Search for the cell housing the specified text and yield its (X, Y) center coordinate. 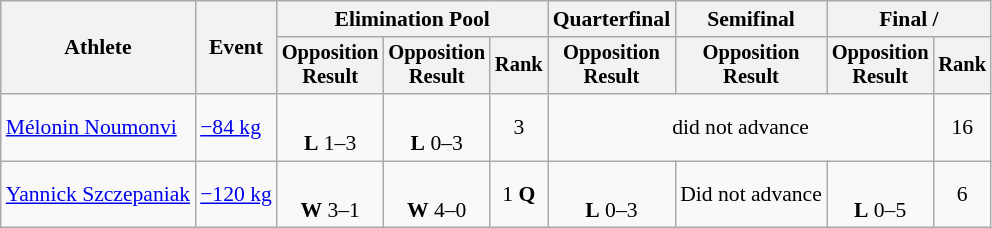
Did not advance (751, 194)
−120 kg (236, 194)
6 (962, 194)
W 3–1 (330, 194)
L 1–3 (330, 128)
3 (519, 128)
Athlete (98, 48)
Event (236, 48)
1 Q (519, 194)
Yannick Szczepaniak (98, 194)
Semifinal (751, 19)
−84 kg (236, 128)
W 4–0 (436, 194)
Quarterfinal (612, 19)
16 (962, 128)
Mélonin Noumonvi (98, 128)
did not advance (741, 128)
Final / (909, 19)
L 0–5 (880, 194)
Elimination Pool (412, 19)
